Return [X, Y] of the center of cell containing provided text 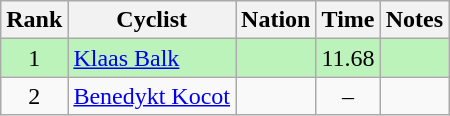
– [348, 96]
Nation [276, 20]
2 [34, 96]
Klaas Balk [152, 58]
Cyclist [152, 20]
Time [348, 20]
Rank [34, 20]
Benedykt Kocot [152, 96]
11.68 [348, 58]
Notes [414, 20]
1 [34, 58]
